Pinpoint the cell where the given text exists, returning its (x, y) midpoint coordinate. 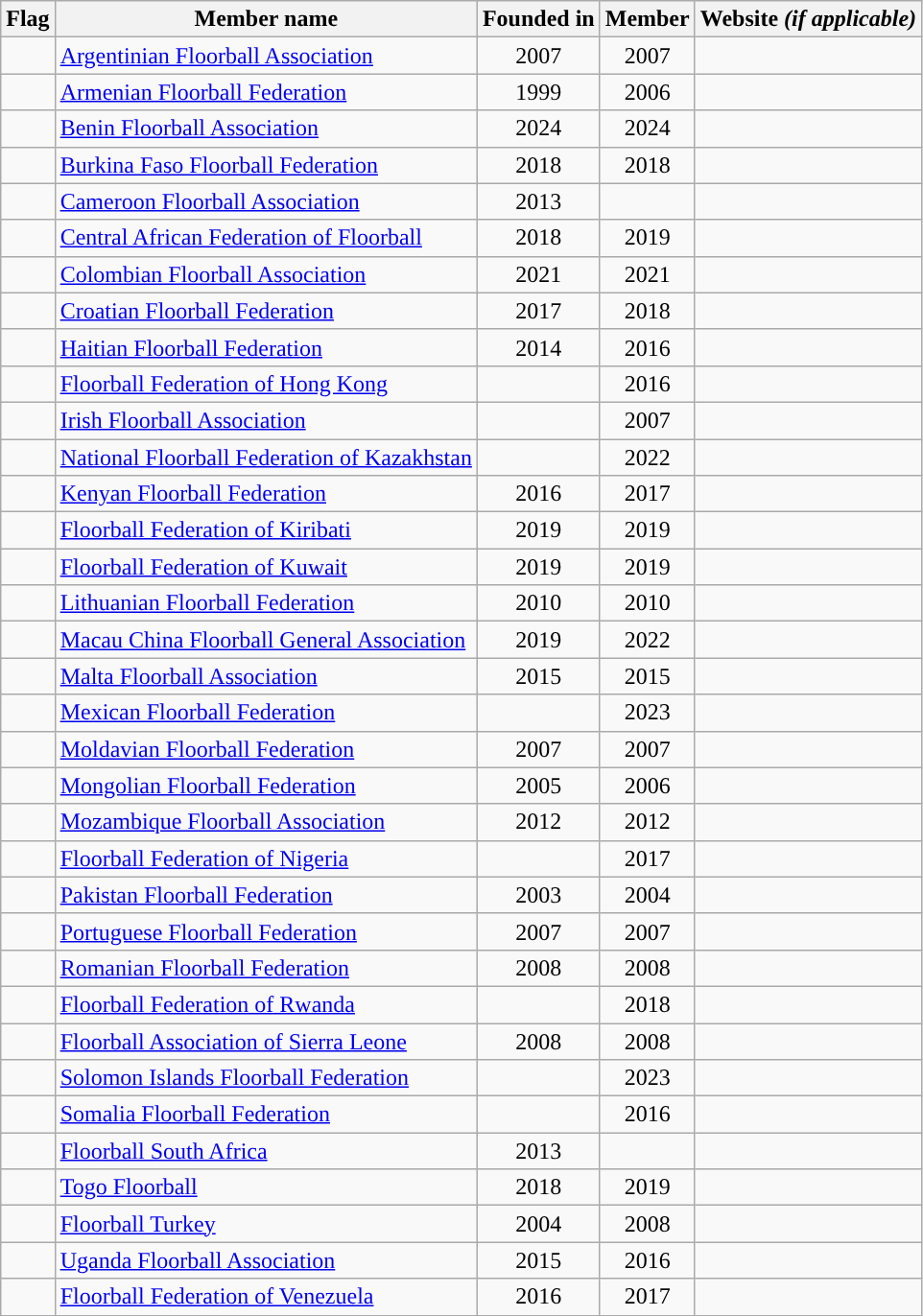
1999 (538, 92)
Armenian Floorball Federation (266, 92)
Romanian Floorball Federation (266, 968)
Floorball Association of Sierra Leone (266, 1041)
Member (647, 19)
Colombian Floorball Association (266, 274)
2014 (538, 347)
Uganda Floorball Association (266, 1260)
Portuguese Floorball Federation (266, 931)
2005 (538, 786)
Floorball Federation of Kiribati (266, 530)
Floorball South Africa (266, 1151)
Website (if applicable) (808, 19)
Founded in (538, 19)
Burkina Faso Floorball Federation (266, 165)
2003 (538, 895)
Mexican Floorball Federation (266, 713)
Flag (28, 19)
Member name (266, 19)
Croatian Floorball Federation (266, 311)
Lithuanian Floorball Federation (266, 603)
Moldavian Floorball Federation (266, 749)
Central African Federation of Floorball (266, 238)
National Floorball Federation of Kazakhstan (266, 458)
Macau China Floorball General Association (266, 640)
Malta Floorball Association (266, 676)
Floorball Federation of Nigeria (266, 858)
Floorball Federation of Kuwait (266, 567)
Togo Floorball (266, 1187)
Pakistan Floorball Federation (266, 895)
Floorball Federation of Venezuela (266, 1297)
Irish Floorball Association (266, 420)
Benin Floorball Association (266, 129)
Mozambique Floorball Association (266, 822)
Kenyan Floorball Federation (266, 494)
Floorball Turkey (266, 1224)
Solomon Islands Floorball Federation (266, 1078)
Haitian Floorball Federation (266, 347)
Cameroon Floorball Association (266, 201)
Argentinian Floorball Association (266, 56)
Somalia Floorball Federation (266, 1115)
Floorball Federation of Hong Kong (266, 384)
Floorball Federation of Rwanda (266, 1004)
Mongolian Floorball Federation (266, 786)
